Output the (x, y) coordinate of the center of the cell containing the given text.  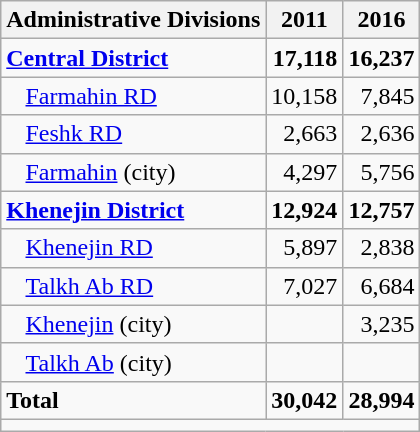
Talkh Ab RD (134, 286)
Khenejin RD (134, 248)
6,684 (382, 286)
10,158 (304, 96)
3,235 (382, 324)
2,838 (382, 248)
Khenejin District (134, 210)
7,845 (382, 96)
5,756 (382, 172)
7,027 (304, 286)
Farmahin (city) (134, 172)
2,663 (304, 134)
2,636 (382, 134)
Total (134, 400)
Khenejin (city) (134, 324)
4,297 (304, 172)
Talkh Ab (city) (134, 362)
Administrative Divisions (134, 20)
17,118 (304, 58)
2011 (304, 20)
28,994 (382, 400)
2016 (382, 20)
12,757 (382, 210)
Farmahin RD (134, 96)
12,924 (304, 210)
Central District (134, 58)
5,897 (304, 248)
30,042 (304, 400)
16,237 (382, 58)
Feshk RD (134, 134)
